Search for the cell housing the specified text and yield its [X, Y] center coordinate. 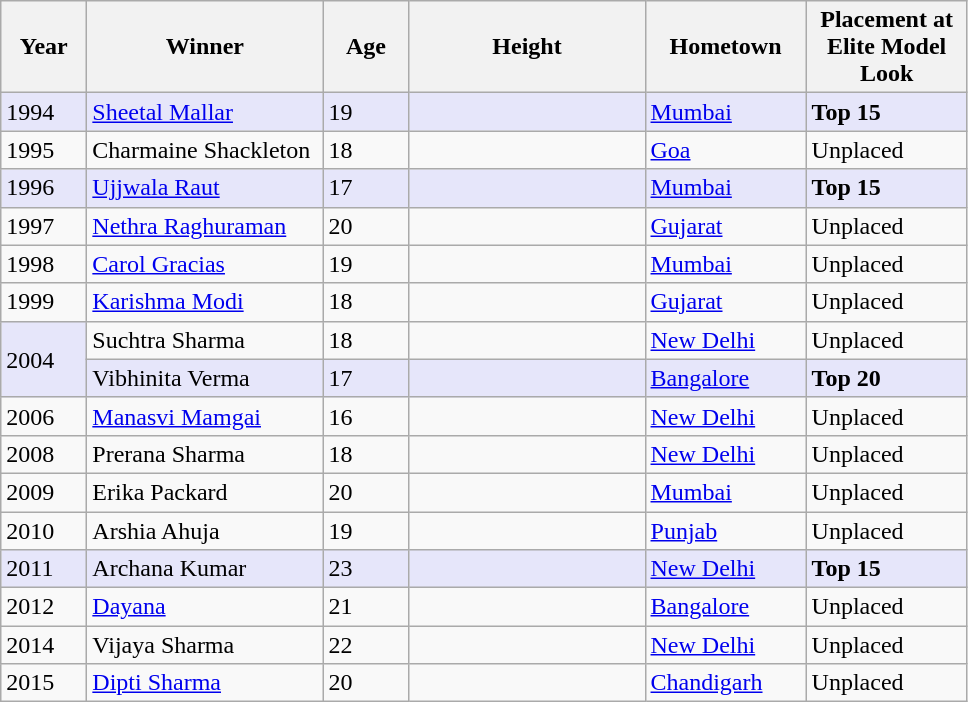
Winner [205, 47]
Hometown [726, 47]
Placement at Elite Model Look [886, 47]
23 [366, 569]
Ujjwala Raut [205, 188]
Charmaine Shackleton [205, 150]
Dipti Sharma [205, 683]
Vijaya Sharma [205, 645]
Punjab [726, 531]
2015 [44, 683]
Erika Packard [205, 492]
Arshia Ahuja [205, 531]
2010 [44, 531]
Vibhinita Verma [205, 378]
1996 [44, 188]
16 [366, 416]
Prerana Sharma [205, 454]
Top 20 [886, 378]
22 [366, 645]
Suchtra Sharma [205, 340]
Dayana [205, 607]
2004 [44, 359]
Manasvi Mamgai [205, 416]
Chandigarh [726, 683]
2009 [44, 492]
2011 [44, 569]
Age [366, 47]
Sheetal Mallar [205, 112]
2006 [44, 416]
Karishma Modi [205, 302]
2008 [44, 454]
2012 [44, 607]
Carol Gracias [205, 264]
Nethra Raghuraman [205, 226]
1994 [44, 112]
1998 [44, 264]
Year [44, 47]
Height [527, 47]
2014 [44, 645]
1997 [44, 226]
1995 [44, 150]
1999 [44, 302]
Goa [726, 150]
21 [366, 607]
Archana Kumar [205, 569]
